Return [x, y] of the center of cell containing provided text 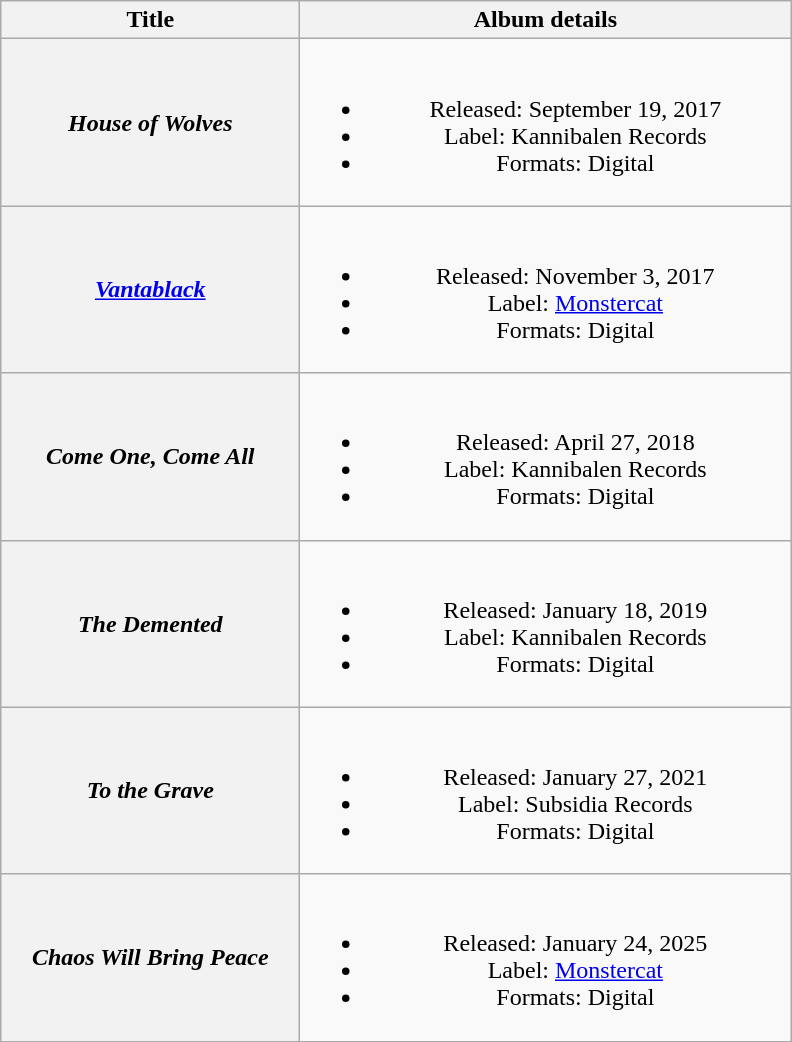
Come One, Come All [150, 456]
The Demented [150, 624]
Chaos Will Bring Peace [150, 958]
Released: January 27, 2021Label: Subsidia RecordsFormats: Digital [546, 790]
Title [150, 20]
Album details [546, 20]
Released: September 19, 2017Label: Kannibalen RecordsFormats: Digital [546, 122]
Vantablack [150, 290]
Released: November 3, 2017Label: MonstercatFormats: Digital [546, 290]
Released: January 18, 2019Label: Kannibalen RecordsFormats: Digital [546, 624]
To the Grave [150, 790]
House of Wolves [150, 122]
Released: April 27, 2018Label: Kannibalen RecordsFormats: Digital [546, 456]
Released: January 24, 2025Label: MonstercatFormats: Digital [546, 958]
